Pinpoint the cell where the given text exists, returning its [X, Y] midpoint coordinate. 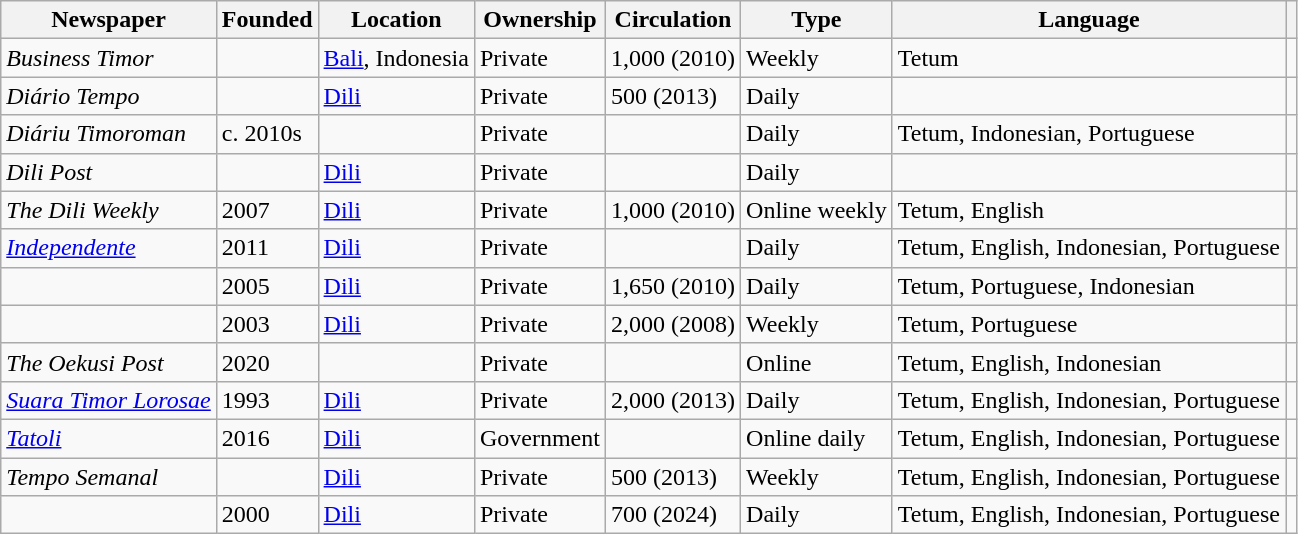
Tetum, English, Indonesian [1088, 362]
Online weekly [817, 210]
2011 [267, 248]
2000 [267, 515]
Diáriu Timoroman [109, 134]
Ownership [540, 20]
Tempo Semanal [109, 477]
Government [540, 438]
2003 [267, 324]
1993 [267, 400]
Suara Timor Lorosae [109, 400]
Location [396, 20]
2007 [267, 210]
700 (2024) [672, 515]
Independente [109, 248]
Tatoli [109, 438]
Tetum, Portuguese, Indonesian [1088, 286]
Dili Post [109, 172]
Online daily [817, 438]
The Oekusi Post [109, 362]
Bali, Indonesia [396, 58]
Circulation [672, 20]
2016 [267, 438]
Type [817, 20]
Tetum, English [1088, 210]
2,000 (2013) [672, 400]
The Dili Weekly [109, 210]
Diário Tempo [109, 96]
1,650 (2010) [672, 286]
2005 [267, 286]
Tetum [1088, 58]
2020 [267, 362]
Newspaper [109, 20]
Tetum, Indonesian, Portuguese [1088, 134]
c. 2010s [267, 134]
Tetum, Portuguese [1088, 324]
Online [817, 362]
Founded [267, 20]
Language [1088, 20]
Business Timor [109, 58]
2,000 (2008) [672, 324]
